Return the [X, Y] coordinate for the center point of the cell that contains the specified text.  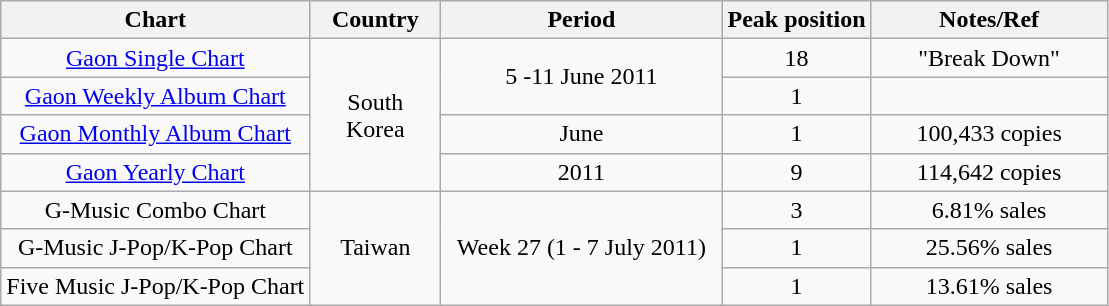
Week 27 (1 - 7 July 2011) [582, 248]
Gaon Single Chart [156, 58]
25.56% sales [989, 248]
13.61% sales [989, 286]
Gaon Yearly Chart [156, 172]
"Break Down" [989, 58]
G-Music Combo Chart [156, 210]
June [582, 134]
2011 [582, 172]
Chart [156, 20]
Notes/Ref [989, 20]
Taiwan [376, 248]
Country [376, 20]
114,642 copies [989, 172]
G-Music J-Pop/K-Pop Chart [156, 248]
6.81% sales [989, 210]
Gaon Monthly Album Chart [156, 134]
Peak position [796, 20]
9 [796, 172]
South Korea [376, 115]
Gaon Weekly Album Chart [156, 96]
Five Music J-Pop/K-Pop Chart [156, 286]
5 -11 June 2011 [582, 77]
18 [796, 58]
Period [582, 20]
100,433 copies [989, 134]
3 [796, 210]
